Return the [X, Y] coordinate for the center point of the cell that contains the specified text.  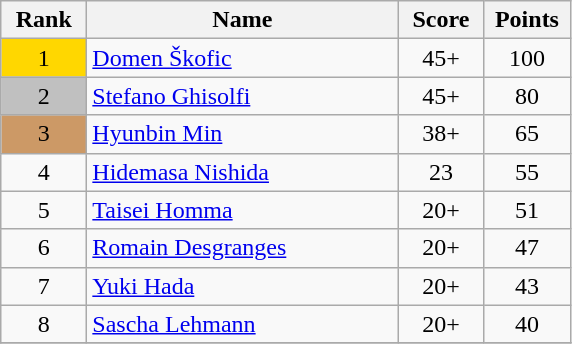
Points [527, 20]
55 [527, 172]
100 [527, 58]
40 [527, 324]
23 [441, 172]
1 [44, 58]
8 [44, 324]
Hyunbin Min [242, 134]
Stefano Ghisolfi [242, 96]
47 [527, 248]
51 [527, 210]
Taisei Homma [242, 210]
Score [441, 20]
5 [44, 210]
Yuki Hada [242, 286]
Sascha Lehmann [242, 324]
65 [527, 134]
4 [44, 172]
Hidemasa Nishida [242, 172]
Domen Škofic [242, 58]
Romain Desgranges [242, 248]
Rank [44, 20]
7 [44, 286]
38+ [441, 134]
6 [44, 248]
3 [44, 134]
Name [242, 20]
43 [527, 286]
80 [527, 96]
2 [44, 96]
